Output the [X, Y] coordinate of the center of the cell containing the given text.  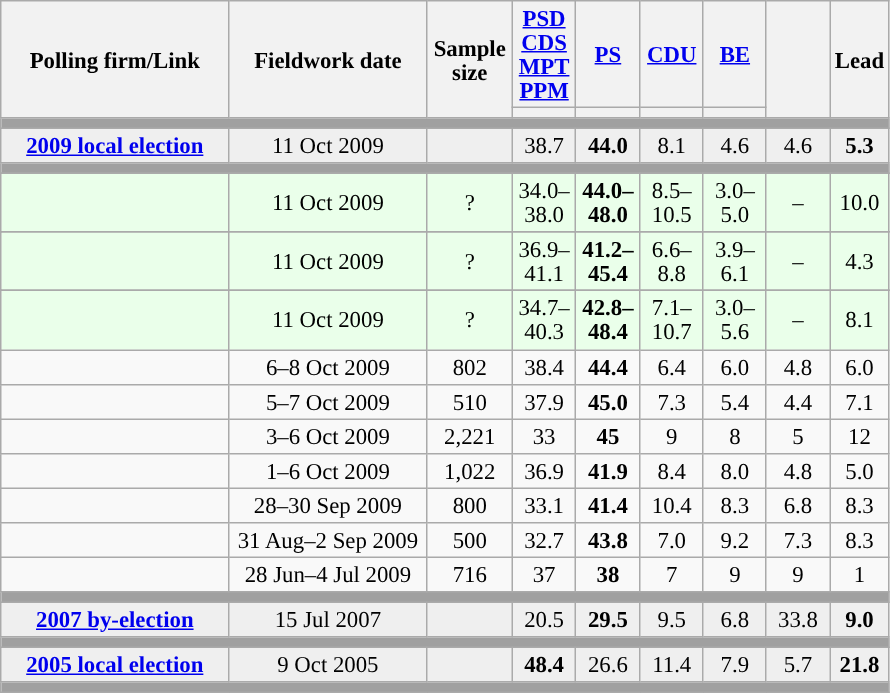
41.9 [608, 470]
9.5 [672, 620]
BE [734, 54]
32.7 [544, 540]
1,022 [470, 470]
8.0 [734, 470]
6.6–8.8 [672, 262]
3–6 Oct 2009 [328, 436]
5.0 [860, 470]
11.4 [672, 666]
7.9 [734, 666]
2,221 [470, 436]
2005 local election [115, 666]
1–6 Oct 2009 [328, 470]
44.0–48.0 [608, 204]
36.9 [544, 470]
28–30 Sep 2009 [328, 506]
41.2–45.4 [608, 262]
7.1 [860, 402]
5.3 [860, 146]
5.4 [734, 402]
8.5–10.5 [672, 204]
36.9–41.1 [544, 262]
33 [544, 436]
10.4 [672, 506]
1 [860, 574]
20.5 [544, 620]
37.9 [544, 402]
9 Oct 2005 [328, 666]
44.4 [608, 368]
38 [608, 574]
34.0–38.0 [544, 204]
8.4 [672, 470]
5 [798, 436]
PS [608, 54]
716 [470, 574]
Lead [860, 60]
31 Aug–2 Sep 2009 [328, 540]
2009 local election [115, 146]
510 [470, 402]
7.0 [672, 540]
38.7 [544, 146]
42.8–48.4 [608, 320]
21.8 [860, 666]
4.3 [860, 262]
45 [608, 436]
34.7–40.3 [544, 320]
6.4 [672, 368]
4.4 [798, 402]
15 Jul 2007 [328, 620]
37 [544, 574]
Sample size [470, 60]
2007 by-election [115, 620]
CDU [672, 54]
8 [734, 436]
7 [672, 574]
800 [470, 506]
6–8 Oct 2009 [328, 368]
38.4 [544, 368]
9.0 [860, 620]
3.9–6.1 [734, 262]
48.4 [544, 666]
Fieldwork date [328, 60]
Polling firm/Link [115, 60]
500 [470, 540]
45.0 [608, 402]
41.4 [608, 506]
29.5 [608, 620]
3.0–5.0 [734, 204]
33.8 [798, 620]
3.0–5.6 [734, 320]
7.1–10.7 [672, 320]
PSDCDSMPTPPM [544, 54]
26.6 [608, 666]
9.2 [734, 540]
5–7 Oct 2009 [328, 402]
44.0 [608, 146]
43.8 [608, 540]
28 Jun–4 Jul 2009 [328, 574]
5.7 [798, 666]
33.1 [544, 506]
802 [470, 368]
12 [860, 436]
10.0 [860, 204]
